Extract the [x, y] coordinate from the center of the cell holding the provided text.  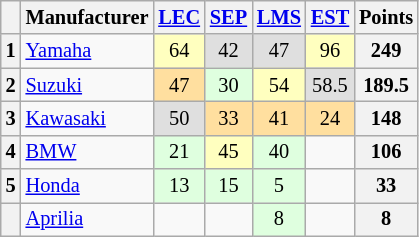
30 [228, 85]
Yamaha [88, 51]
50 [179, 118]
58.5 [330, 85]
LEC [179, 17]
4 [11, 152]
21 [179, 152]
42 [228, 51]
Honda [88, 186]
1 [11, 51]
148 [386, 118]
40 [279, 152]
189.5 [386, 85]
SEP [228, 17]
249 [386, 51]
LMS [279, 17]
41 [279, 118]
2 [11, 85]
BMW [88, 152]
3 [11, 118]
64 [179, 51]
EST [330, 17]
24 [330, 118]
Suzuki [88, 85]
Points [386, 17]
13 [179, 186]
45 [228, 152]
15 [228, 186]
96 [330, 51]
Kawasaki [88, 118]
54 [279, 85]
106 [386, 152]
Manufacturer [88, 17]
Aprilia [88, 219]
